For the text-containing cell, return its midpoint in [X, Y] coordinate format. 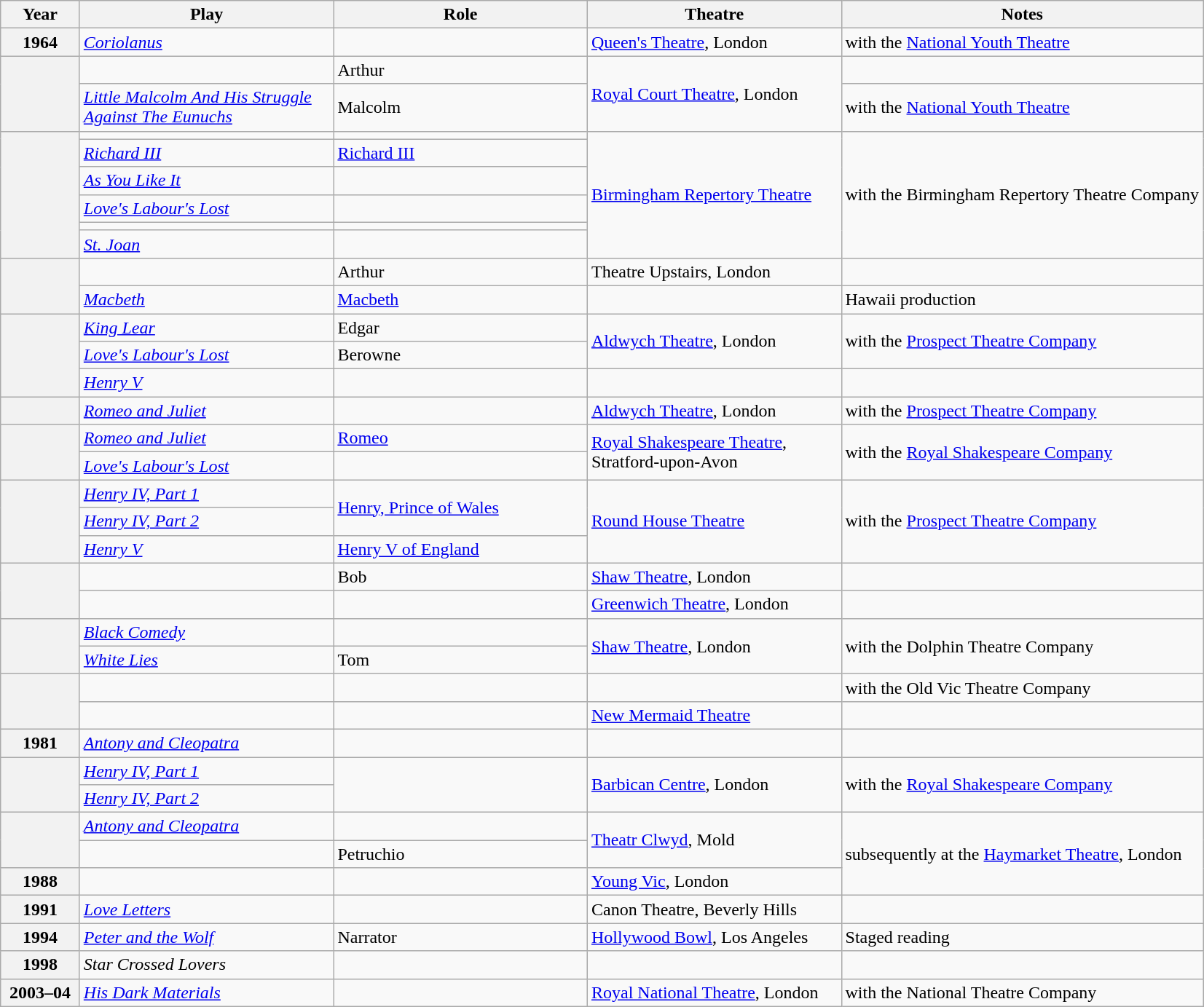
Petruchio [460, 854]
Hawaii production [1023, 299]
New Mermaid Theatre [714, 715]
Notes [1023, 15]
2003–04 [41, 992]
Queen's Theatre, London [714, 42]
Round House Theatre [714, 521]
Role [460, 15]
Greenwich Theatre, London [714, 604]
Theatr Clwyd, Mold [714, 840]
Little Malcolm And His Struggle Against The Eunuchs [207, 108]
Theatre Upstairs, London [714, 272]
Star Crossed Lovers [207, 965]
Tom [460, 660]
Bob [460, 577]
Theatre [714, 15]
Edgar [460, 327]
Play [207, 15]
1998 [41, 965]
1964 [41, 42]
with the Dolphin Theatre Company [1023, 646]
1991 [41, 909]
Young Vic, London [714, 882]
Canon Theatre, Beverly Hills [714, 909]
1988 [41, 882]
with the National Theatre Company [1023, 992]
with the Old Vic Theatre Company [1023, 687]
subsequently at the Haymarket Theatre, London [1023, 854]
1994 [41, 937]
Malcolm [460, 108]
Year [41, 15]
Black Comedy [207, 632]
Staged reading [1023, 937]
Barbican Centre, London [714, 785]
Coriolanus [207, 42]
St. Joan [207, 244]
1981 [41, 743]
Royal National Theatre, London [714, 992]
White Lies [207, 660]
King Lear [207, 327]
Hollywood Bowl, Los Angeles [714, 937]
Love Letters [207, 909]
His Dark Materials [207, 992]
Royal Shakespeare Theatre, Stratford-upon-Avon [714, 452]
As You Like It [207, 181]
Romeo [460, 438]
Berowne [460, 355]
with the Birmingham Repertory Theatre Company [1023, 194]
Henry V of England [460, 549]
Peter and the Wolf [207, 937]
Narrator [460, 937]
Henry, Prince of Wales [460, 508]
Birmingham Repertory Theatre [714, 194]
Royal Court Theatre, London [714, 93]
